Determine the [X, Y] coordinate at the center of the cell enclosing the given text.  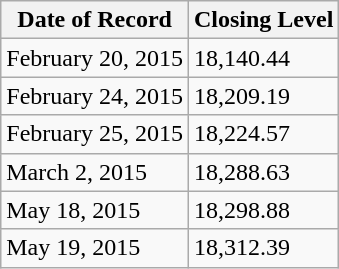
March 2, 2015 [95, 172]
February 25, 2015 [95, 134]
May 18, 2015 [95, 210]
Date of Record [95, 20]
18,312.39 [263, 248]
18,209.19 [263, 96]
18,288.63 [263, 172]
May 19, 2015 [95, 248]
Closing Level [263, 20]
February 24, 2015 [95, 96]
18,298.88 [263, 210]
18,224.57 [263, 134]
February 20, 2015 [95, 58]
18,140.44 [263, 58]
